Detect which cell encompasses the target text, then output its [x, y] center coordinate. 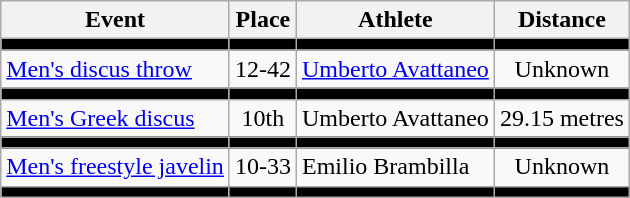
29.15 metres [562, 118]
Distance [562, 20]
10th [262, 118]
Event [116, 20]
Men's Greek discus [116, 118]
Men's discus throw [116, 69]
10-33 [262, 167]
Athlete [395, 20]
12-42 [262, 69]
Men's freestyle javelin [116, 167]
Place [262, 20]
Emilio Brambilla [395, 167]
